Locate the cell with the specified text and output its (X, Y) center coordinate. 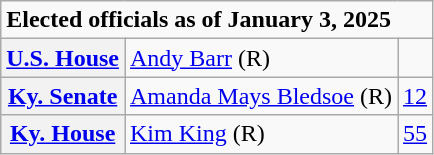
Kim King (R) (260, 134)
Andy Barr (R) (260, 58)
Amanda Mays Bledsoe (R) (260, 96)
12 (416, 96)
Ky. House (63, 134)
55 (416, 134)
U.S. House (63, 58)
Elected officials as of January 3, 2025 (217, 20)
Ky. Senate (63, 96)
